Extract the (X, Y) coordinate from the center of the cell holding the provided text.  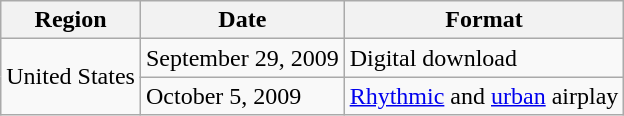
Format (484, 20)
October 5, 2009 (242, 96)
Rhythmic and urban airplay (484, 96)
Region (71, 20)
September 29, 2009 (242, 58)
Date (242, 20)
United States (71, 77)
Digital download (484, 58)
